From the cell containing the given text, extract its center point as [X, Y] coordinate. 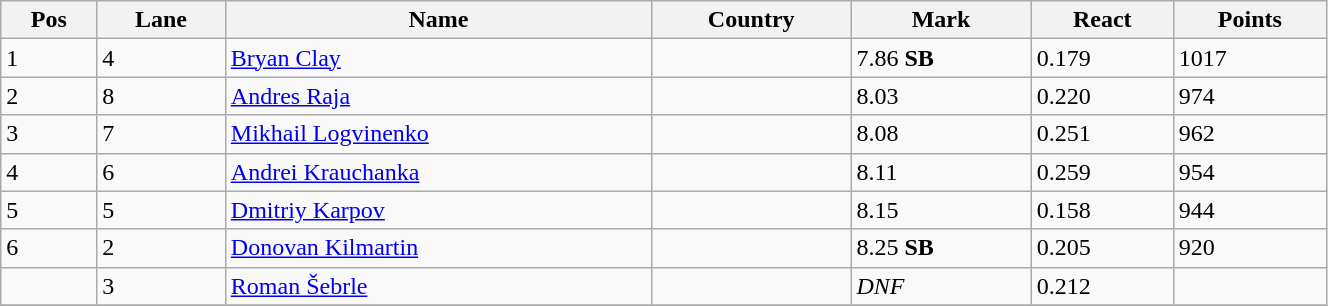
974 [1250, 96]
0.179 [1102, 58]
Donovan Kilmartin [438, 248]
7.86 SB [941, 58]
962 [1250, 134]
Bryan Clay [438, 58]
Name [438, 20]
920 [1250, 248]
Mikhail Logvinenko [438, 134]
Lane [162, 20]
Mark [941, 20]
Andrei Krauchanka [438, 172]
7 [162, 134]
0.220 [1102, 96]
DNF [941, 286]
0.158 [1102, 210]
8.08 [941, 134]
Pos [49, 20]
8 [162, 96]
Dmitriy Karpov [438, 210]
1 [49, 58]
0.212 [1102, 286]
0.205 [1102, 248]
Roman Šebrle [438, 286]
Country [752, 20]
Points [1250, 20]
8.25 SB [941, 248]
0.259 [1102, 172]
944 [1250, 210]
8.15 [941, 210]
Andres Raja [438, 96]
954 [1250, 172]
8.03 [941, 96]
React [1102, 20]
1017 [1250, 58]
8.11 [941, 172]
0.251 [1102, 134]
